Scan for the cell matching the given text and deliver its [X, Y] coordinate at center. 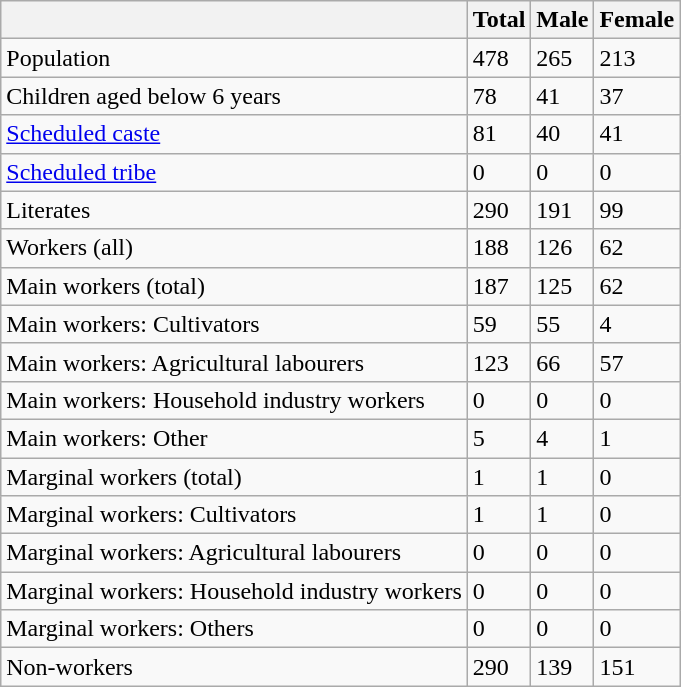
151 [637, 667]
188 [499, 248]
187 [499, 286]
Marginal workers: Household industry workers [234, 591]
125 [562, 286]
126 [562, 248]
55 [562, 324]
Scheduled tribe [234, 172]
Main workers: Household industry workers [234, 400]
Main workers: Agricultural labourers [234, 362]
40 [562, 134]
Main workers (total) [234, 286]
Marginal workers: Cultivators [234, 515]
Marginal workers: Others [234, 629]
37 [637, 96]
Literates [234, 210]
Population [234, 58]
Scheduled caste [234, 134]
213 [637, 58]
123 [499, 362]
78 [499, 96]
Children aged below 6 years [234, 96]
5 [499, 438]
57 [637, 362]
99 [637, 210]
Female [637, 20]
Marginal workers (total) [234, 477]
Main workers: Other [234, 438]
81 [499, 134]
66 [562, 362]
59 [499, 324]
Male [562, 20]
478 [499, 58]
265 [562, 58]
Marginal workers: Agricultural labourers [234, 553]
Workers (all) [234, 248]
Non-workers [234, 667]
191 [562, 210]
139 [562, 667]
Total [499, 20]
Main workers: Cultivators [234, 324]
